Return [X, Y] of the center of cell containing provided text 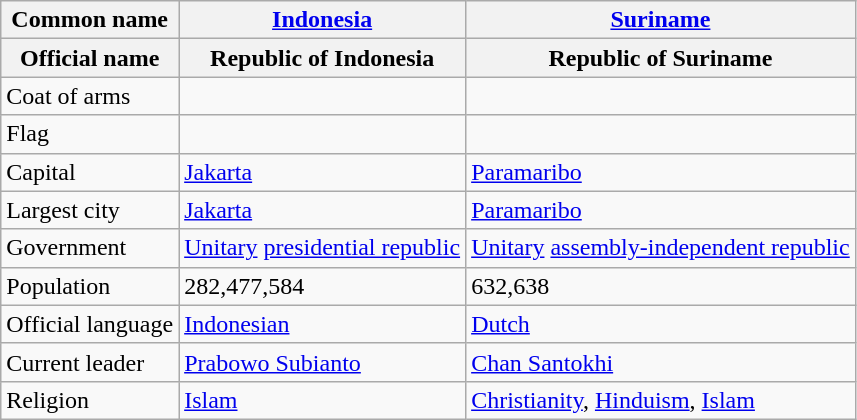
Republic of Indonesia [322, 58]
Republic of Suriname [661, 58]
282,477,584 [322, 286]
Indonesian [322, 324]
Christianity, Hinduism, Islam [661, 400]
Indonesia [322, 20]
Flag [90, 134]
Largest city [90, 210]
Prabowo Subianto [322, 362]
Government [90, 248]
Capital [90, 172]
Religion [90, 400]
Current leader [90, 362]
Population [90, 286]
Unitary presidential republic [322, 248]
Common name [90, 20]
Chan Santokhi [661, 362]
Suriname [661, 20]
Official language [90, 324]
Unitary assembly-independent republic [661, 248]
632,638 [661, 286]
Dutch [661, 324]
Official name [90, 58]
Coat of arms [90, 96]
Islam [322, 400]
